Locate the cell with the specified text and output its [x, y] center coordinate. 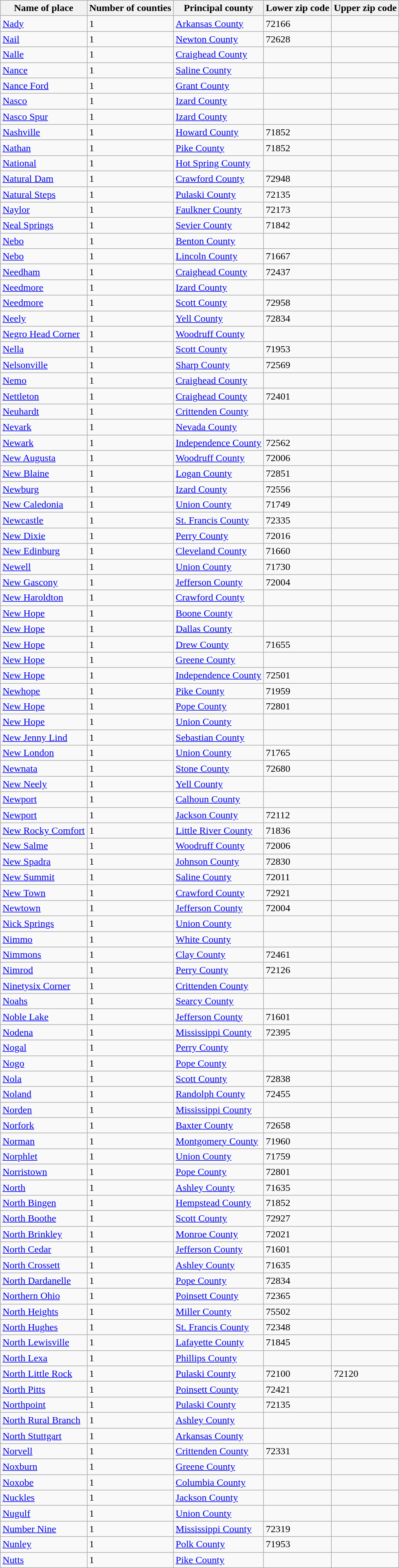
Norman [44, 1141]
Neely [44, 318]
North Lewisville [44, 1343]
North Bingen [44, 1203]
72421 [298, 1389]
Norden [44, 1110]
Randolph County [219, 1094]
New London [44, 753]
Faulkner County [219, 210]
Nunley [44, 1544]
North Crossett [44, 1265]
New Jenny Lind [44, 738]
North Rural Branch [44, 1420]
72437 [298, 272]
Nimmons [44, 955]
72838 [298, 1079]
Baxter County [219, 1125]
72365 [298, 1296]
Number of counties [130, 8]
Miller County [219, 1312]
Norvell [44, 1451]
Number Nine [44, 1529]
72100 [298, 1374]
Nimrod [44, 970]
Sebastian County [219, 738]
71730 [298, 567]
Nasco Spur [44, 117]
Newhope [44, 691]
Hempstead County [219, 1203]
Grant County [219, 86]
Neuhardt [44, 411]
Nutts [44, 1560]
72112 [298, 815]
72830 [298, 861]
72628 [298, 39]
75502 [298, 1312]
72166 [298, 24]
Montgomery County [219, 1141]
Upper zip code [366, 8]
Stone County [219, 769]
Nathan [44, 148]
72562 [298, 442]
72658 [298, 1125]
Nella [44, 349]
Lafayette County [219, 1343]
Norristown [44, 1172]
72501 [298, 675]
Columbia County [219, 1482]
72455 [298, 1094]
New Caledonia [44, 505]
New Spadra [44, 861]
Noahs [44, 1001]
Nance [44, 70]
Newcastle [44, 520]
North Lexa [44, 1358]
New Dixie [44, 536]
Nugulf [44, 1513]
Neal Springs [44, 225]
71749 [298, 505]
72461 [298, 955]
Needham [44, 272]
North Cedar [44, 1250]
72331 [298, 1451]
72319 [298, 1529]
Naylor [44, 210]
Polk County [219, 1544]
71960 [298, 1141]
White County [219, 939]
North Boothe [44, 1219]
72021 [298, 1234]
New Neely [44, 784]
71667 [298, 256]
New Summit [44, 877]
Logan County [219, 474]
Noland [44, 1094]
Newtown [44, 908]
Norfork [44, 1125]
Newton County [219, 39]
New Haroldton [44, 598]
Noxburn [44, 1467]
72851 [298, 474]
Natural Dam [44, 179]
72011 [298, 877]
Cleveland County [219, 551]
Drew County [219, 644]
New Salme [44, 846]
Dallas County [219, 629]
Monroe County [219, 1234]
Natural Steps [44, 194]
New Gascony [44, 582]
71765 [298, 753]
North Dardanelle [44, 1281]
Nevark [44, 427]
71655 [298, 644]
Nick Springs [44, 923]
Calhoun County [219, 799]
Northpoint [44, 1405]
72126 [298, 970]
North Pitts [44, 1389]
New Augusta [44, 458]
Noble Lake [44, 1017]
Nuckles [44, 1498]
North Brinkley [44, 1234]
North Heights [44, 1312]
Nemo [44, 380]
71959 [298, 691]
North [44, 1188]
72921 [298, 892]
Nasco [44, 101]
New Edinburg [44, 551]
71660 [298, 551]
Nola [44, 1079]
Nevada County [219, 427]
71845 [298, 1343]
Nogal [44, 1048]
Nettleton [44, 396]
Little River County [219, 830]
Nady [44, 24]
72680 [298, 769]
Lincoln County [219, 256]
Benton County [219, 241]
71836 [298, 830]
72335 [298, 520]
Johnson County [219, 861]
72958 [298, 303]
New Town [44, 892]
72401 [298, 396]
Northern Ohio [44, 1296]
72173 [298, 210]
Nodena [44, 1032]
Boone County [219, 613]
Newburg [44, 489]
Nogo [44, 1063]
72927 [298, 1219]
Negro Head Corner [44, 334]
Norphlet [44, 1156]
Newark [44, 442]
Ninetysix Corner [44, 986]
North Hughes [44, 1327]
National [44, 163]
Nance Ford [44, 86]
Lower zip code [298, 8]
72948 [298, 179]
71842 [298, 225]
72016 [298, 536]
72395 [298, 1032]
72556 [298, 489]
Phillips County [219, 1358]
New Rocky Comfort [44, 830]
72120 [366, 1374]
Nail [44, 39]
Newell [44, 567]
Principal county [219, 8]
Noxobe [44, 1482]
Sevier County [219, 225]
Howard County [219, 132]
North Little Rock [44, 1374]
Sharp County [219, 365]
Name of place [44, 8]
Hot Spring County [219, 163]
Searcy County [219, 1001]
Nimmo [44, 939]
Clay County [219, 955]
72348 [298, 1327]
Nalle [44, 55]
North Stuttgart [44, 1435]
Newnata [44, 769]
Nelsonville [44, 365]
72569 [298, 365]
New Blaine [44, 474]
71759 [298, 1156]
Nashville [44, 132]
